For the text-containing cell, return its midpoint in (x, y) coordinate format. 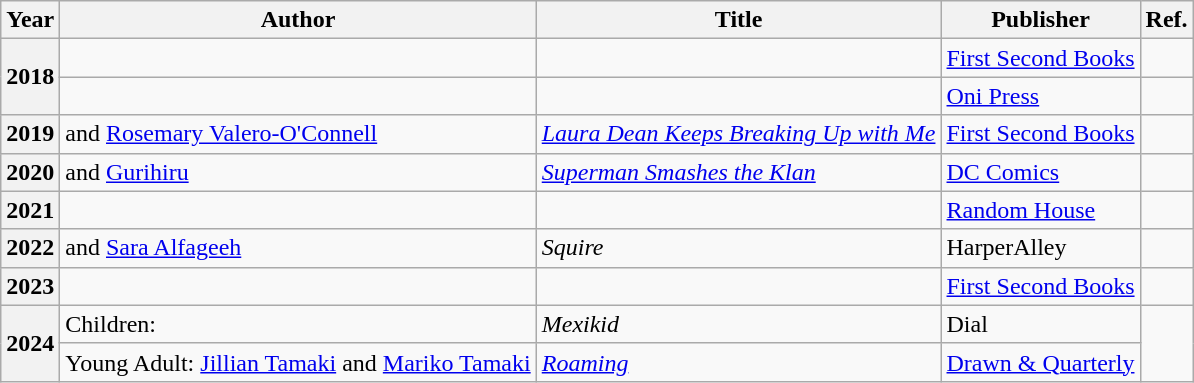
Superman Smashes the Klan (738, 172)
HarperAlley (1040, 248)
Dial (1040, 324)
2021 (30, 210)
and Sara Alfageeh (298, 248)
Oni Press (1040, 96)
DC Comics (1040, 172)
Year (30, 20)
2020 (30, 172)
Laura Dean Keeps Breaking Up with Me (738, 134)
Title (738, 20)
Ref. (1166, 20)
Squire (738, 248)
Publisher (1040, 20)
Young Adult: Jillian Tamaki and Mariko Tamaki (298, 362)
2018 (30, 77)
Author (298, 20)
Random House (1040, 210)
2019 (30, 134)
2023 (30, 286)
and Gurihiru (298, 172)
and Rosemary Valero-O'Connell (298, 134)
Drawn & Quarterly (1040, 362)
2024 (30, 343)
Children: (298, 324)
Mexikid (738, 324)
2022 (30, 248)
Roaming (738, 362)
